Find where the given text appears and provide that cell's center as [x, y] coordinate. 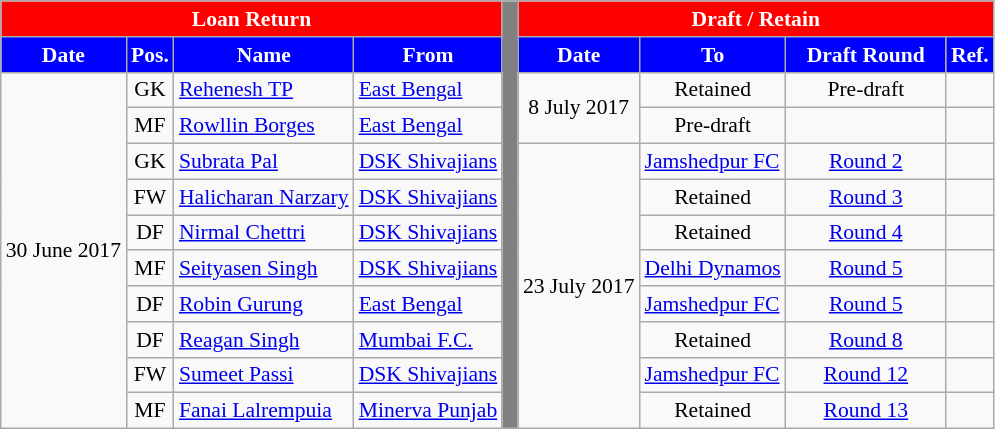
Halicharan Narzary [264, 197]
Name [264, 55]
Round 3 [866, 197]
Mumbai F.C. [428, 340]
23 July 2017 [579, 286]
Seityasen Singh [264, 269]
Round 12 [866, 375]
30 June 2017 [64, 250]
From [428, 55]
Rowllin Borges [264, 126]
Ref. [970, 55]
Rehenesh TP [264, 90]
Fanai Lalrempuia [264, 411]
Robin Gurung [264, 304]
Pos. [150, 55]
Round 13 [866, 411]
To [712, 55]
Subrata Pal [264, 162]
Nirmal Chettri [264, 233]
Draft / Retain [756, 19]
Draft Round [866, 55]
Round 2 [866, 162]
Delhi Dynamos [712, 269]
Round 8 [866, 340]
Minerva Punjab [428, 411]
Sumeet Passi [264, 375]
8 July 2017 [579, 108]
Round 4 [866, 233]
Loan Return [252, 19]
Reagan Singh [264, 340]
